Return (X, Y) of the center of cell containing provided text 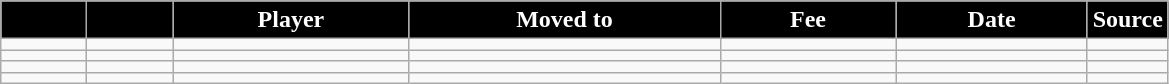
Source (1128, 20)
Player (291, 20)
Date (992, 20)
Moved to (564, 20)
Fee (808, 20)
